Output the (X, Y) coordinate of the center of the cell containing the given text.  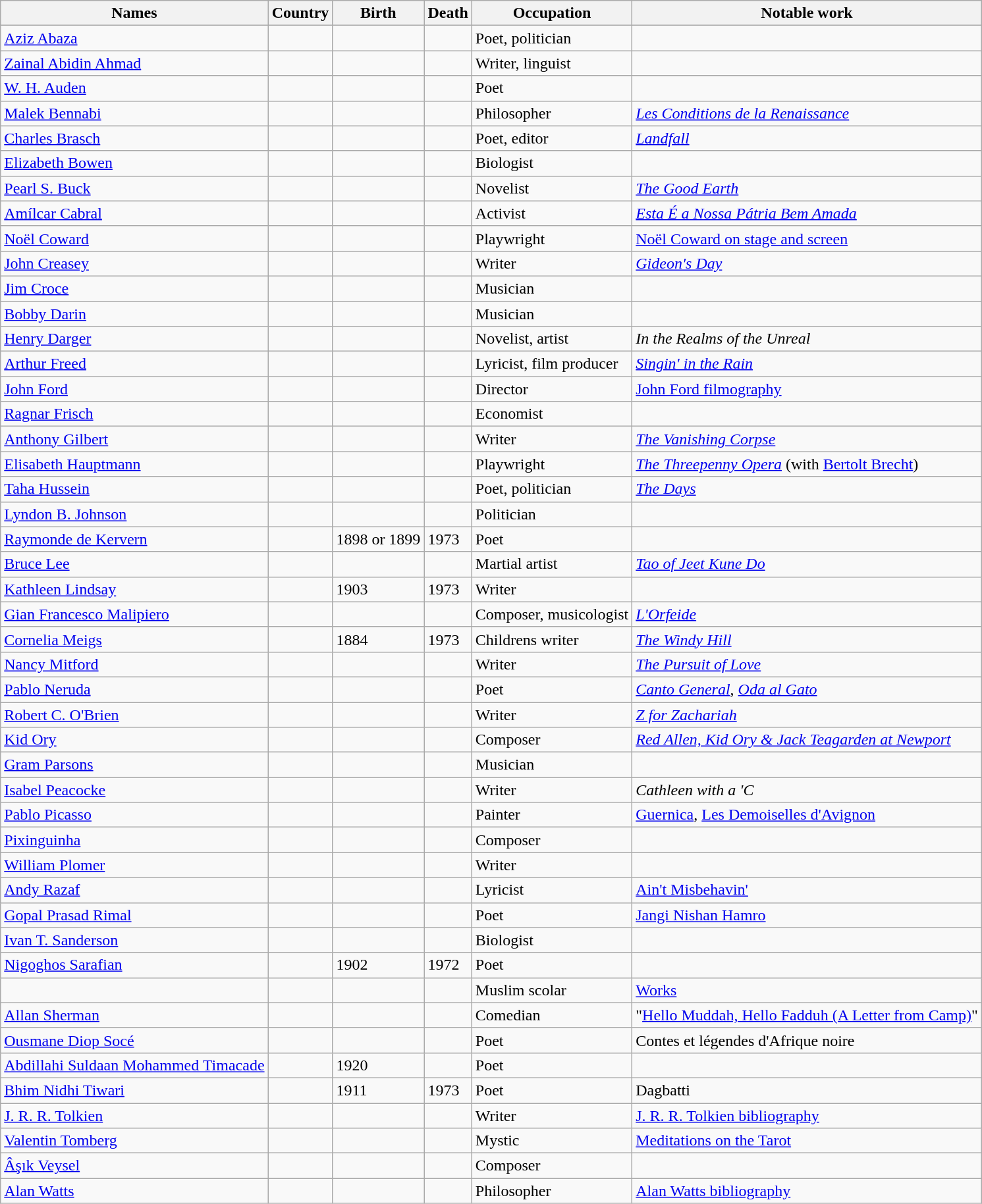
Aziz Abaza (134, 38)
Jim Croce (134, 288)
Childrens writer (552, 639)
Taha Hussein (134, 489)
Charles Brasch (134, 138)
1902 (378, 965)
Canto General, Oda al Gato (807, 689)
The Vanishing Corpse (807, 439)
The Windy Hill (807, 639)
Notable work (807, 13)
The Days (807, 489)
Alan Watts (134, 1191)
Noël Coward on stage and screen (807, 238)
Ousmane Diop Socé (134, 1040)
Dagbatti (807, 1090)
Anthony Gilbert (134, 439)
Composer, musicologist (552, 614)
The Threepenny Opera (with Bertolt Brecht) (807, 464)
Economist (552, 414)
Painter (552, 815)
Elisabeth Hauptmann (134, 464)
Death (448, 13)
Ain't Misbehavin' (807, 890)
Poet, editor (552, 138)
Pablo Picasso (134, 815)
The Pursuit of Love (807, 664)
Bhim Nidhi Tiwari (134, 1090)
Nigoghos Sarafian (134, 965)
Gram Parsons (134, 765)
Mystic (552, 1141)
1898 or 1899 (378, 539)
Jangi Nishan Hamro (807, 915)
Birth (378, 13)
Nancy Mitford (134, 664)
John Creasey (134, 263)
Names (134, 13)
J. R. R. Tolkien bibliography (807, 1116)
Gopal Prasad Rimal (134, 915)
Writer, linguist (552, 63)
Cornelia Meigs (134, 639)
Elizabeth Bowen (134, 163)
Red Allen, Kid Ory & Jack Teagarden at Newport (807, 740)
John Ford filmography (807, 389)
Isabel Peacocke (134, 790)
1972 (448, 965)
Andy Razaf (134, 890)
Kid Ory (134, 740)
J. R. R. Tolkien (134, 1116)
Alan Watts bibliography (807, 1191)
Pearl S. Buck (134, 188)
Country (300, 13)
Noël Coward (134, 238)
John Ford (134, 389)
Occupation (552, 13)
In the Realms of the Unreal (807, 339)
Contes et légendes d'Afrique noire (807, 1040)
The Good Earth (807, 188)
Âşık Veysel (134, 1166)
Comedian (552, 1015)
Bruce Lee (134, 564)
L'Orfeide (807, 614)
Gideon's Day (807, 263)
Ragnar Frisch (134, 414)
Bobby Darin (134, 314)
W. H. Auden (134, 88)
"Hello Muddah, Hello Fadduh (A Letter from Camp)" (807, 1015)
Ivan T. Sanderson (134, 940)
Meditations on the Tarot (807, 1141)
Martial artist (552, 564)
Amílcar Cabral (134, 213)
Malek Bennabi (134, 113)
Pablo Neruda (134, 689)
Allan Sherman (134, 1015)
Lyricist, film producer (552, 364)
Singin' in the Rain (807, 364)
Henry Darger (134, 339)
Guernica, Les Demoiselles d'Avignon (807, 815)
1903 (378, 589)
Landfall (807, 138)
Valentin Tomberg (134, 1141)
Activist (552, 213)
Muslim scolar (552, 990)
1920 (378, 1065)
Kathleen Lindsay (134, 589)
Arthur Freed (134, 364)
Politician (552, 514)
Novelist, artist (552, 339)
Gian Francesco Malipiero (134, 614)
Z for Zachariah (807, 714)
Pixinguinha (134, 840)
Raymonde de Kervern (134, 539)
Tao of Jeet Kune Do (807, 564)
Esta É a Nossa Pátria Bem Amada (807, 213)
Novelist (552, 188)
1911 (378, 1090)
Works (807, 990)
Lyricist (552, 890)
Robert C. O'Brien (134, 714)
1884 (378, 639)
Zainal Abidin Ahmad (134, 63)
Abdillahi Suldaan Mohammed Timacade (134, 1065)
Director (552, 389)
William Plomer (134, 865)
Lyndon B. Johnson (134, 514)
Cathleen with a 'C (807, 790)
Les Conditions de la Renaissance (807, 113)
